Scan for the cell matching the given text and deliver its (x, y) coordinate at center. 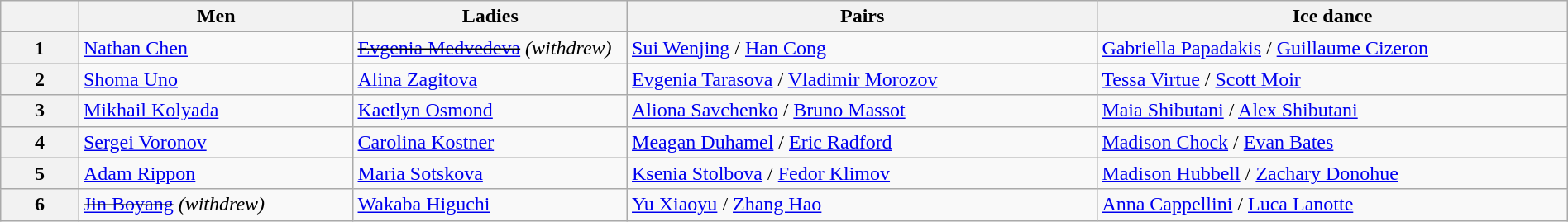
Carolina Kostner (490, 142)
Anna Cappellini / Luca Lanotte (1332, 205)
Madison Chock / Evan Bates (1332, 142)
Gabriella Papadakis / Guillaume Cizeron (1332, 48)
Adam Rippon (216, 173)
Yu Xiaoyu / Zhang Hao (863, 205)
1 (40, 48)
5 (40, 173)
Aliona Savchenko / Bruno Massot (863, 111)
Shoma Uno (216, 79)
Maria Sotskova (490, 173)
Men (216, 17)
Ice dance (1332, 17)
Alina Zagitova (490, 79)
3 (40, 111)
Mikhail Kolyada (216, 111)
Sergei Voronov (216, 142)
6 (40, 205)
Pairs (863, 17)
Evgenia Medvedeva (withdrew) (490, 48)
Evgenia Tarasova / Vladimir Morozov (863, 79)
Ksenia Stolbova / Fedor Klimov (863, 173)
Meagan Duhamel / Eric Radford (863, 142)
Ladies (490, 17)
Wakaba Higuchi (490, 205)
Kaetlyn Osmond (490, 111)
Tessa Virtue / Scott Moir (1332, 79)
Jin Boyang (withdrew) (216, 205)
Maia Shibutani / Alex Shibutani (1332, 111)
4 (40, 142)
Madison Hubbell / Zachary Donohue (1332, 173)
Sui Wenjing / Han Cong (863, 48)
2 (40, 79)
Nathan Chen (216, 48)
